Return (X, Y) of the center of cell containing provided text 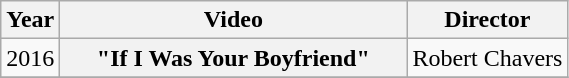
"If I Was Your Boyfriend" (234, 58)
Robert Chavers (488, 58)
Year (30, 20)
Director (488, 20)
2016 (30, 58)
Video (234, 20)
